Provide the (X, Y) coordinate of the cell's center where the given text is located.  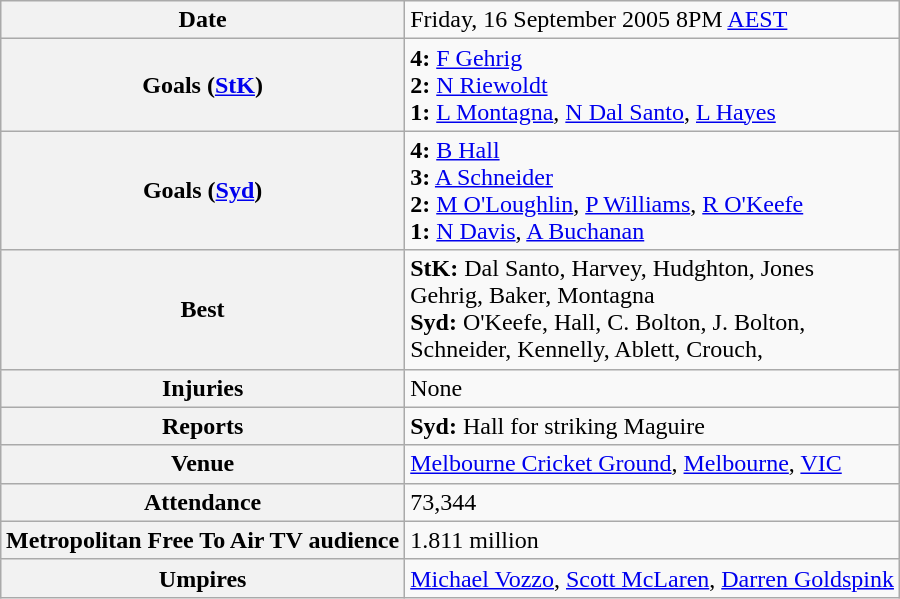
Syd: Hall for striking Maguire (652, 426)
Reports (203, 426)
Friday, 16 September 2005 8PM AEST (652, 20)
Goals (StK) (203, 85)
StK: Dal Santo, Harvey, Hudghton, JonesGehrig, Baker, MontagnaSyd: O'Keefe, Hall, C. Bolton, J. Bolton,Schneider, Kennelly, Ablett, Crouch, (652, 310)
Melbourne Cricket Ground, Melbourne, VIC (652, 464)
Attendance (203, 502)
Michael Vozzo, Scott McLaren, Darren Goldspink (652, 578)
4: F Gehrig2: N Riewoldt1: L Montagna, N Dal Santo, L Hayes (652, 85)
Venue (203, 464)
Metropolitan Free To Air TV audience (203, 540)
4: B Hall3: A Schneider2: M O'Loughlin, P Williams, R O'Keefe1: N Davis, A Buchanan (652, 190)
Goals (Syd) (203, 190)
Umpires (203, 578)
Date (203, 20)
73,344 (652, 502)
Best (203, 310)
Injuries (203, 388)
None (652, 388)
1.811 million (652, 540)
